Extract the [X, Y] coordinate from the center of the cell holding the provided text.  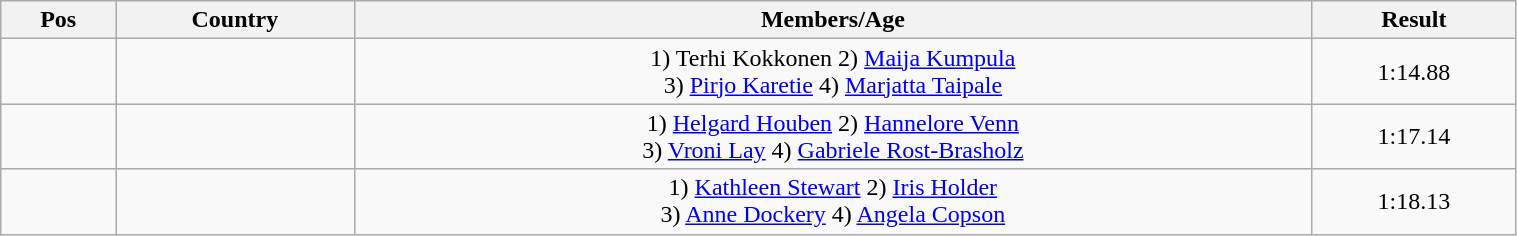
1) Helgard Houben 2) Hannelore Venn3) Vroni Lay 4) Gabriele Rost-Brasholz [833, 136]
Result [1414, 20]
1:14.88 [1414, 72]
1:17.14 [1414, 136]
Pos [58, 20]
Members/Age [833, 20]
1) Terhi Kokkonen 2) Maija Kumpula3) Pirjo Karetie 4) Marjatta Taipale [833, 72]
Country [235, 20]
1:18.13 [1414, 202]
1) Kathleen Stewart 2) Iris Holder3) Anne Dockery 4) Angela Copson [833, 202]
